Determine the [X, Y] coordinate at the center of the cell enclosing the given text.  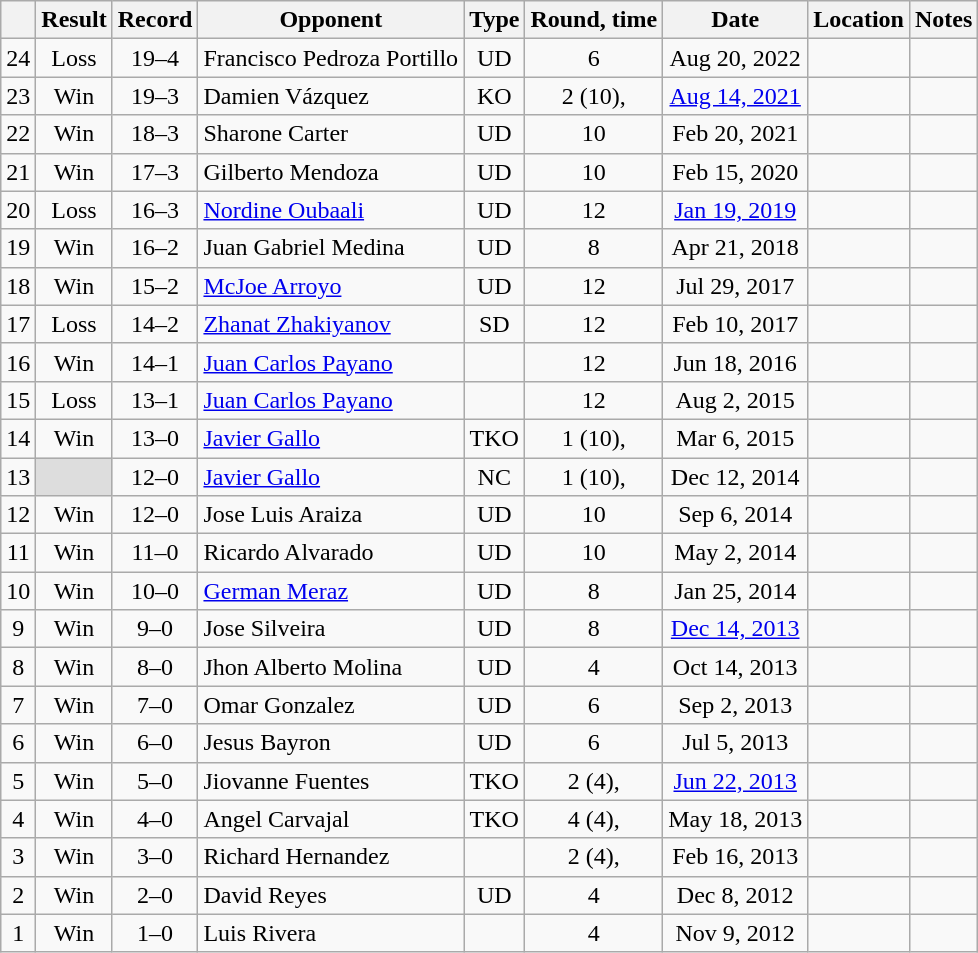
Angel Carvajal [331, 819]
Dec 12, 2014 [736, 477]
19–4 [155, 58]
Nordine Oubaali [331, 210]
17–3 [155, 172]
Notes [943, 20]
May 18, 2013 [736, 819]
Sep 6, 2014 [736, 515]
18–3 [155, 134]
Jan 25, 2014 [736, 591]
Omar Gonzalez [331, 705]
Oct 14, 2013 [736, 667]
Dec 8, 2012 [736, 895]
1 [18, 933]
Jan 19, 2019 [736, 210]
Date [736, 20]
22 [18, 134]
Apr 21, 2018 [736, 248]
Jul 5, 2013 [736, 743]
13–1 [155, 400]
Jiovanne Fuentes [331, 781]
14 [18, 438]
Round, time [594, 20]
David Reyes [331, 895]
14–1 [155, 362]
21 [18, 172]
17 [18, 324]
24 [18, 58]
Aug 20, 2022 [736, 58]
Richard Hernandez [331, 857]
9 [18, 629]
8–0 [155, 667]
Gilberto Mendoza [331, 172]
Mar 6, 2015 [736, 438]
Location [859, 20]
Francisco Pedroza Portillo [331, 58]
3 [18, 857]
5 [18, 781]
7 [18, 705]
19–3 [155, 96]
Jul 29, 2017 [736, 286]
NC [494, 477]
1–0 [155, 933]
16 [18, 362]
Feb 10, 2017 [736, 324]
16–2 [155, 248]
Jun 18, 2016 [736, 362]
Aug 2, 2015 [736, 400]
Jose Silveira [331, 629]
3–0 [155, 857]
4 (4), [594, 819]
6–0 [155, 743]
2–0 [155, 895]
McJoe Arroyo [331, 286]
SD [494, 324]
5–0 [155, 781]
20 [18, 210]
Result [74, 20]
19 [18, 248]
Feb 16, 2013 [736, 857]
Zhanat Zhakiyanov [331, 324]
Jun 22, 2013 [736, 781]
Record [155, 20]
Jose Luis Araiza [331, 515]
11 [18, 553]
Nov 9, 2012 [736, 933]
18 [18, 286]
2 (10), [594, 96]
May 2, 2014 [736, 553]
15 [18, 400]
German Meraz [331, 591]
Aug 14, 2021 [736, 96]
Ricardo Alvarado [331, 553]
Luis Rivera [331, 933]
Sharone Carter [331, 134]
9–0 [155, 629]
Dec 14, 2013 [736, 629]
11–0 [155, 553]
14–2 [155, 324]
Opponent [331, 20]
10–0 [155, 591]
Damien Vázquez [331, 96]
Juan Gabriel Medina [331, 248]
Jhon Alberto Molina [331, 667]
KO [494, 96]
2 [18, 895]
13 [18, 477]
Sep 2, 2013 [736, 705]
15–2 [155, 286]
Type [494, 20]
16–3 [155, 210]
23 [18, 96]
7–0 [155, 705]
13–0 [155, 438]
4–0 [155, 819]
Feb 15, 2020 [736, 172]
Jesus Bayron [331, 743]
Feb 20, 2021 [736, 134]
